Extract the (X, Y) coordinate from the center of the cell holding the provided text.  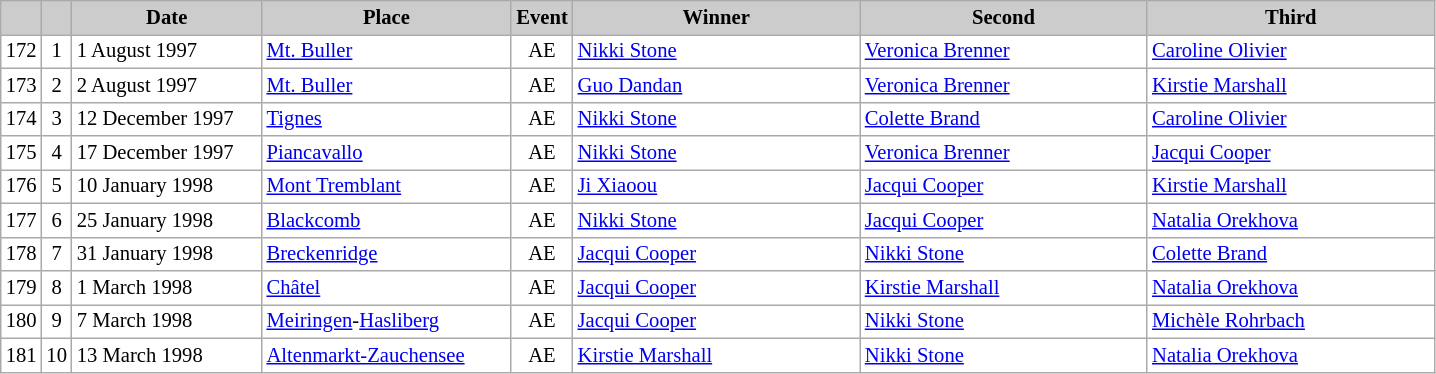
180 (22, 321)
175 (22, 153)
3 (56, 119)
7 March 1998 (167, 321)
13 March 1998 (167, 355)
Second (1004, 17)
177 (22, 220)
6 (56, 220)
4 (56, 153)
25 January 1998 (167, 220)
31 January 1998 (167, 254)
179 (22, 287)
173 (22, 85)
Breckenridge (387, 254)
Winner (716, 17)
7 (56, 254)
2 (56, 85)
Ji Xiaoou (716, 186)
Michèle Rohrbach (1290, 321)
Blackcomb (387, 220)
Meiringen-Hasliberg (387, 321)
174 (22, 119)
Châtel (387, 287)
1 August 1997 (167, 51)
Date (167, 17)
Place (387, 17)
Tignes (387, 119)
Piancavallo (387, 153)
1 March 1998 (167, 287)
Event (542, 17)
178 (22, 254)
Guo Dandan (716, 85)
172 (22, 51)
Altenmarkt-Zauchensee (387, 355)
Third (1290, 17)
10 (56, 355)
8 (56, 287)
2 August 1997 (167, 85)
5 (56, 186)
1 (56, 51)
181 (22, 355)
176 (22, 186)
17 December 1997 (167, 153)
Mont Tremblant (387, 186)
12 December 1997 (167, 119)
10 January 1998 (167, 186)
9 (56, 321)
